From the cell containing the given text, extract its center point as (X, Y) coordinate. 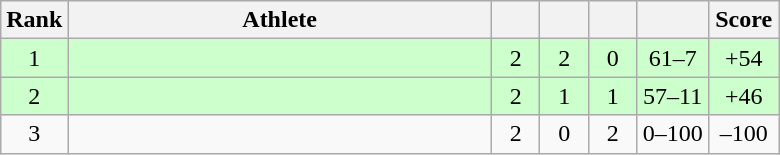
+46 (744, 96)
3 (34, 134)
+54 (744, 58)
Score (744, 20)
–100 (744, 134)
Athlete (280, 20)
61–7 (672, 58)
Rank (34, 20)
57–11 (672, 96)
0–100 (672, 134)
